Pinpoint the cell where the given text exists, returning its [X, Y] midpoint coordinate. 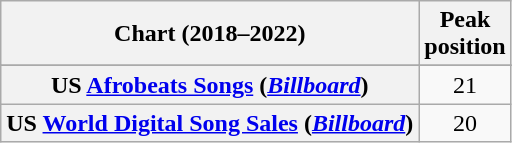
Peakposition [465, 34]
US Afrobeats Songs (Billboard) [210, 85]
US World Digital Song Sales (Billboard) [210, 123]
21 [465, 85]
Chart (2018–2022) [210, 34]
20 [465, 123]
